Identify which cell holds the provided text, then report its (X, Y) central coordinate. 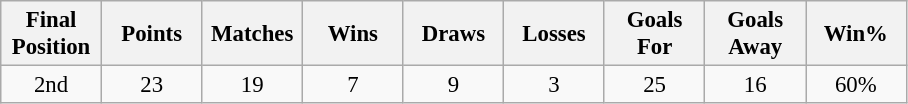
9 (454, 85)
Matches (252, 34)
7 (354, 85)
60% (856, 85)
Win% (856, 34)
2nd (52, 85)
Goals Away (756, 34)
16 (756, 85)
23 (152, 85)
Wins (354, 34)
Final Position (52, 34)
Goals For (654, 34)
Draws (454, 34)
Losses (554, 34)
3 (554, 85)
Points (152, 34)
25 (654, 85)
19 (252, 85)
